Identify which cell holds the provided text, then report its (x, y) central coordinate. 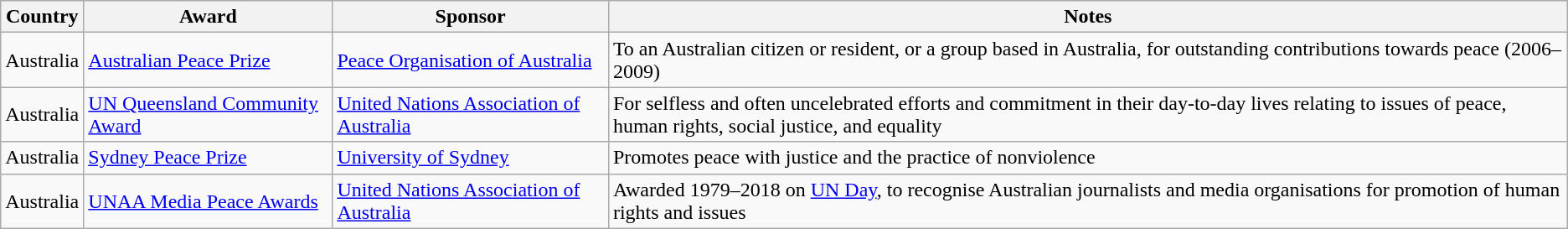
To an Australian citizen or resident, or a group based in Australia, for outstanding contributions towards peace (2006–2009) (1087, 60)
Australian Peace Prize (208, 60)
Peace Organisation of Australia (471, 60)
Award (208, 17)
Notes (1087, 17)
UNAA Media Peace Awards (208, 201)
Country (42, 17)
Sponsor (471, 17)
University of Sydney (471, 158)
Awarded 1979–2018 on UN Day, to recognise Australian journalists and media organisations for promotion of human rights and issues (1087, 201)
UN Queensland Community Award (208, 114)
Promotes peace with justice and the practice of nonviolence (1087, 158)
Sydney Peace Prize (208, 158)
